Identify which cell holds the provided text, then report its [x, y] central coordinate. 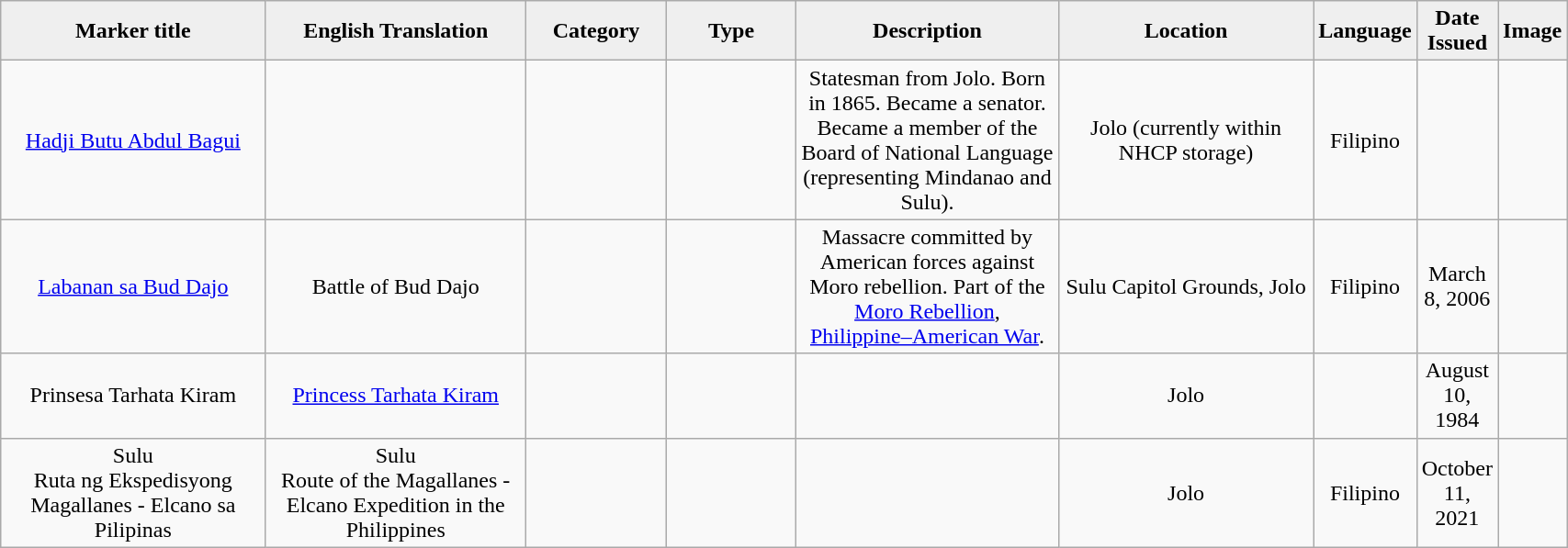
Category [597, 31]
Jolo (currently within NHCP storage) [1185, 140]
Statesman from Jolo. Born in 1865. Became a senator. Became a member of the Board of National Language (representing Mindanao and Sulu). [927, 140]
Hadji Butu Abdul Bagui [133, 140]
English Translation [396, 31]
Type [731, 31]
Prinsesa Tarhata Kiram [133, 396]
Date Issued [1457, 31]
Battle of Bud Dajo [396, 286]
Sulu Capitol Grounds, Jolo [1185, 286]
Marker title [133, 31]
Description [927, 31]
Image [1532, 31]
SuluRoute of the Magallanes - Elcano Expedition in the Philippines [396, 492]
August 10, 1984 [1457, 396]
Princess Tarhata Kiram [396, 396]
October 11, 2021 [1457, 492]
Labanan sa Bud Dajo [133, 286]
March 8, 2006 [1457, 286]
Massacre committed by American forces against Moro rebellion. Part of the Moro Rebellion, Philippine–American War. [927, 286]
Language [1365, 31]
Location [1185, 31]
SuluRuta ng Ekspedisyong Magallanes - Elcano sa Pilipinas [133, 492]
